Locate the cell with the specified text and output its [X, Y] center coordinate. 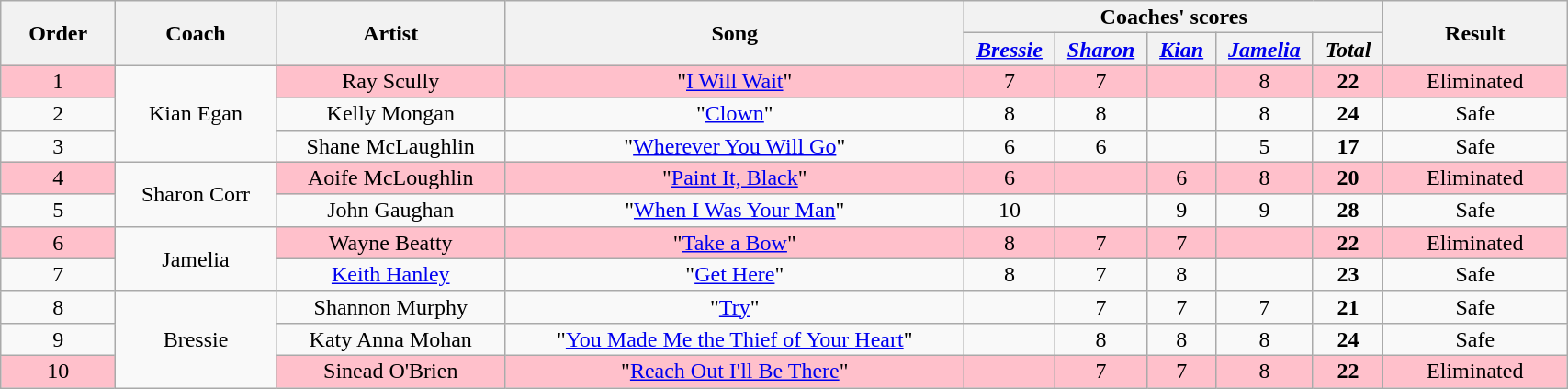
17 [1348, 145]
Total [1348, 50]
Kian [1181, 50]
28 [1348, 210]
Sinead O'Brien [390, 372]
Artist [390, 33]
3 [59, 145]
Shane McLaughlin [390, 145]
2 [59, 114]
Keith Hanley [390, 274]
Sharon [1100, 50]
Aoife McLoughlin [390, 178]
Sharon Corr [197, 194]
"Get Here" [735, 274]
23 [1348, 274]
4 [59, 178]
Shannon Murphy [390, 307]
"You Made Me the Thief of Your Heart" [735, 338]
"I Will Wait" [735, 81]
Kian Egan [197, 114]
Katy Anna Mohan [390, 338]
"When I Was Your Man" [735, 210]
21 [1348, 307]
Ray Scully [390, 81]
John Gaughan [390, 210]
"Wherever You Will Go" [735, 145]
20 [1348, 178]
Wayne Beatty [390, 243]
"Paint It, Black" [735, 178]
Coaches' scores [1173, 17]
"Clown" [735, 114]
Result [1475, 33]
1 [59, 81]
Kelly Mongan [390, 114]
"Reach Out I'll Be There" [735, 372]
"Take a Bow" [735, 243]
Coach [197, 33]
Order [59, 33]
Song [735, 33]
"Try" [735, 307]
